Identify which cell holds the provided text, then report its (X, Y) central coordinate. 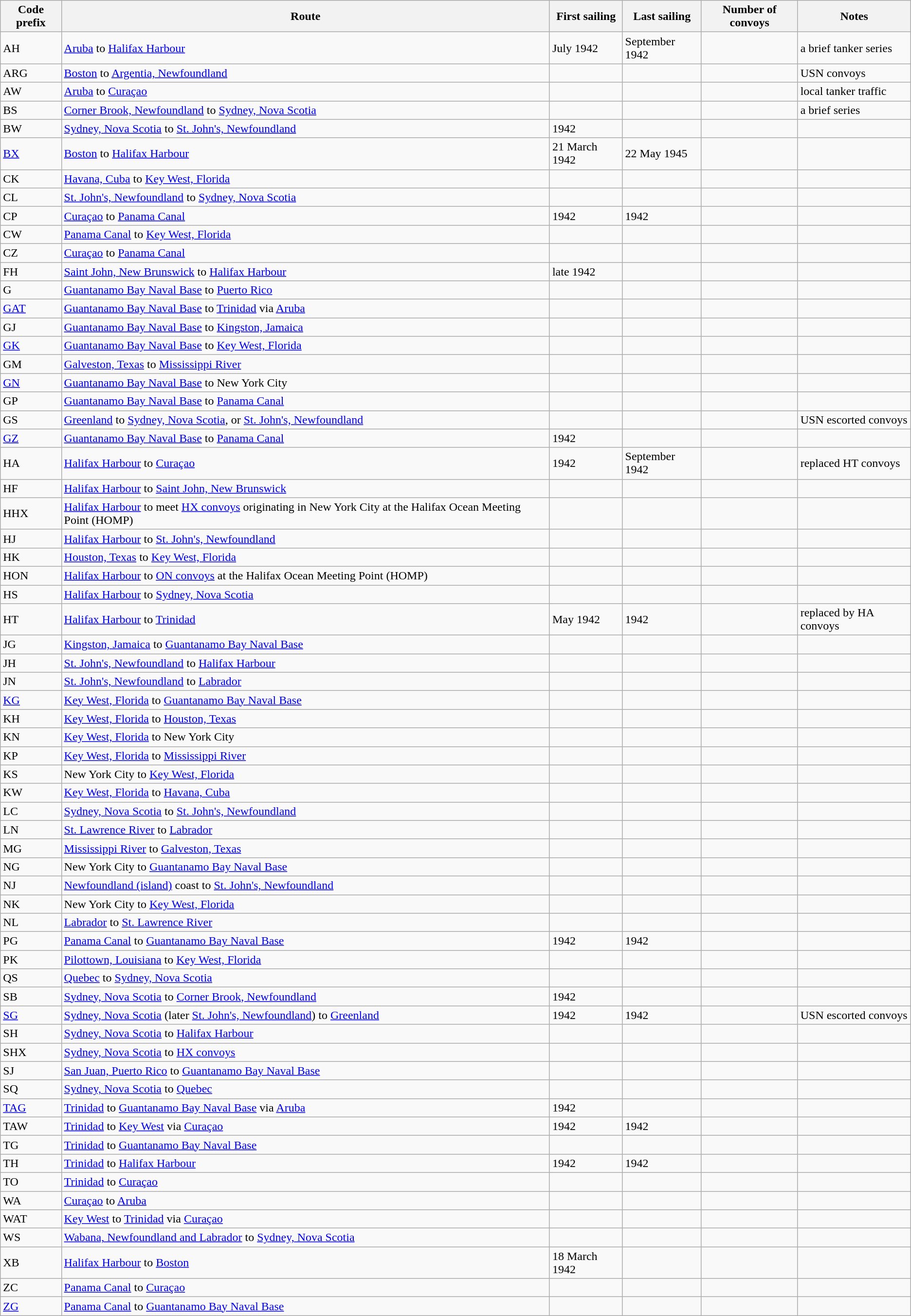
ZC (31, 1288)
Guantanamo Bay Naval Base to Trinidad via Aruba (306, 309)
Wabana, Newfoundland and Labrador to Sydney, Nova Scotia (306, 1238)
GM (31, 364)
WS (31, 1238)
St. John's, Newfoundland to Sydney, Nova Scotia (306, 197)
CK (31, 179)
Newfoundland (island) coast to St. John's, Newfoundland (306, 885)
Mississippi River to Galveston, Texas (306, 848)
Guantanamo Bay Naval Base to Puerto Rico (306, 290)
22 May 1945 (662, 154)
JG (31, 645)
GZ (31, 438)
GP (31, 401)
Galveston, Texas to Mississippi River (306, 364)
KW (31, 793)
Last sailing (662, 17)
Panama Canal to Curaçao (306, 1288)
LC (31, 811)
WA (31, 1200)
QS (31, 978)
SH (31, 1034)
St. Lawrence River to Labrador (306, 830)
Kingston, Jamaica to Guantanamo Bay Naval Base (306, 645)
Sydney, Nova Scotia to HX convoys (306, 1052)
HHX (31, 513)
Saint John, New Brunswick to Halifax Harbour (306, 271)
GN (31, 383)
KH (31, 719)
NG (31, 867)
BW (31, 129)
CZ (31, 253)
HJ (31, 538)
Guantanamo Bay Naval Base to New York City (306, 383)
Guantanamo Bay Naval Base to Kingston, Jamaica (306, 327)
SJ (31, 1071)
AH (31, 48)
KN (31, 737)
San Juan, Puerto Rico to Guantanamo Bay Naval Base (306, 1071)
Key West, Florida to Houston, Texas (306, 719)
LN (31, 830)
ARG (31, 73)
TAW (31, 1126)
Greenland to Sydney, Nova Scotia, or St. John's, Newfoundland (306, 420)
HK (31, 557)
replaced HT convoys (854, 463)
replaced by HA convoys (854, 619)
HT (31, 619)
Number of convoys (749, 17)
Havana, Cuba to Key West, Florida (306, 179)
Aruba to Halifax Harbour (306, 48)
Panama Canal to Key West, Florida (306, 234)
21 March 1942 (586, 154)
Boston to Halifax Harbour (306, 154)
KP (31, 756)
late 1942 (586, 271)
Key West, Florida to New York City (306, 737)
NL (31, 923)
NJ (31, 885)
HA (31, 463)
Code prefix (31, 17)
CP (31, 216)
Sydney, Nova Scotia to Corner Brook, Newfoundland (306, 997)
ZG (31, 1306)
Trinidad to Key West via Curaçao (306, 1126)
Trinidad to Guantanamo Bay Naval Base via Aruba (306, 1108)
Route (306, 17)
PG (31, 941)
Halifax Harbour to ON convoys at the Halifax Ocean Meeting Point (HOMP) (306, 575)
TO (31, 1182)
local tanker traffic (854, 92)
PK (31, 960)
KG (31, 700)
JN (31, 682)
SQ (31, 1089)
Curaçao to Aruba (306, 1200)
Sydney, Nova Scotia to Halifax Harbour (306, 1034)
First sailing (586, 17)
NK (31, 904)
CL (31, 197)
MG (31, 848)
SB (31, 997)
Key West to Trinidad via Curaçao (306, 1219)
WAT (31, 1219)
Guantanamo Bay Naval Base to Key West, Florida (306, 346)
Halifax Harbour to Curaçao (306, 463)
Halifax Harbour to Saint John, New Brunswick (306, 488)
Sydney, Nova Scotia (later St. John's, Newfoundland) to Greenland (306, 1015)
TH (31, 1163)
Halifax Harbour to Boston (306, 1263)
AW (31, 92)
Aruba to Curaçao (306, 92)
Halifax Harbour to Sydney, Nova Scotia (306, 594)
GS (31, 420)
May 1942 (586, 619)
CW (31, 234)
Halifax Harbour to meet HX convoys originating in New York City at the Halifax Ocean Meeting Point (HOMP) (306, 513)
TAG (31, 1108)
New York City to Guantanamo Bay Naval Base (306, 867)
a brief tanker series (854, 48)
FH (31, 271)
GJ (31, 327)
G (31, 290)
Boston to Argentia, Newfoundland (306, 73)
BX (31, 154)
JH (31, 663)
GK (31, 346)
HS (31, 594)
Pilottown, Louisiana to Key West, Florida (306, 960)
St. John's, Newfoundland to Labrador (306, 682)
HF (31, 488)
Trinidad to Halifax Harbour (306, 1163)
GAT (31, 309)
Key West, Florida to Havana, Cuba (306, 793)
Labrador to St. Lawrence River (306, 923)
TG (31, 1145)
Halifax Harbour to St. John's, Newfoundland (306, 538)
KS (31, 774)
SHX (31, 1052)
Key West, Florida to Mississippi River (306, 756)
Quebec to Sydney, Nova Scotia (306, 978)
USN convoys (854, 73)
July 1942 (586, 48)
18 March 1942 (586, 1263)
Halifax Harbour to Trinidad (306, 619)
BS (31, 110)
Notes (854, 17)
Corner Brook, Newfoundland to Sydney, Nova Scotia (306, 110)
XB (31, 1263)
a brief series (854, 110)
SG (31, 1015)
Trinidad to Curaçao (306, 1182)
Trinidad to Guantanamo Bay Naval Base (306, 1145)
St. John's, Newfoundland to Halifax Harbour (306, 663)
HON (31, 575)
Houston, Texas to Key West, Florida (306, 557)
Sydney, Nova Scotia to Quebec (306, 1089)
Key West, Florida to Guantanamo Bay Naval Base (306, 700)
